Pinpoint the cell where the given text exists, returning its (X, Y) midpoint coordinate. 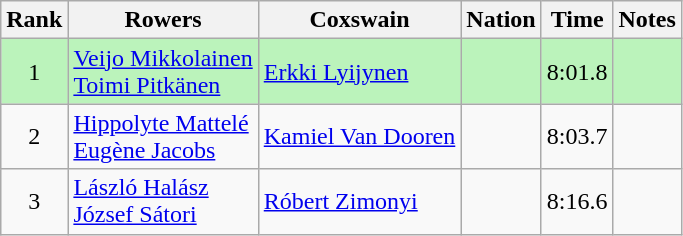
Hippolyte MatteléEugène Jacobs (163, 136)
1 (34, 72)
Nation (501, 20)
Veijo MikkolainenToimi Pitkänen (163, 72)
Rowers (163, 20)
Kamiel Van Dooren (360, 136)
2 (34, 136)
3 (34, 202)
Coxswain (360, 20)
8:16.6 (577, 202)
8:01.8 (577, 72)
Erkki Lyijynen (360, 72)
Notes (647, 20)
Time (577, 20)
Rank (34, 20)
László HalászJózsef Sátori (163, 202)
Róbert Zimonyi (360, 202)
8:03.7 (577, 136)
